Search for the cell housing the specified text and yield its [x, y] center coordinate. 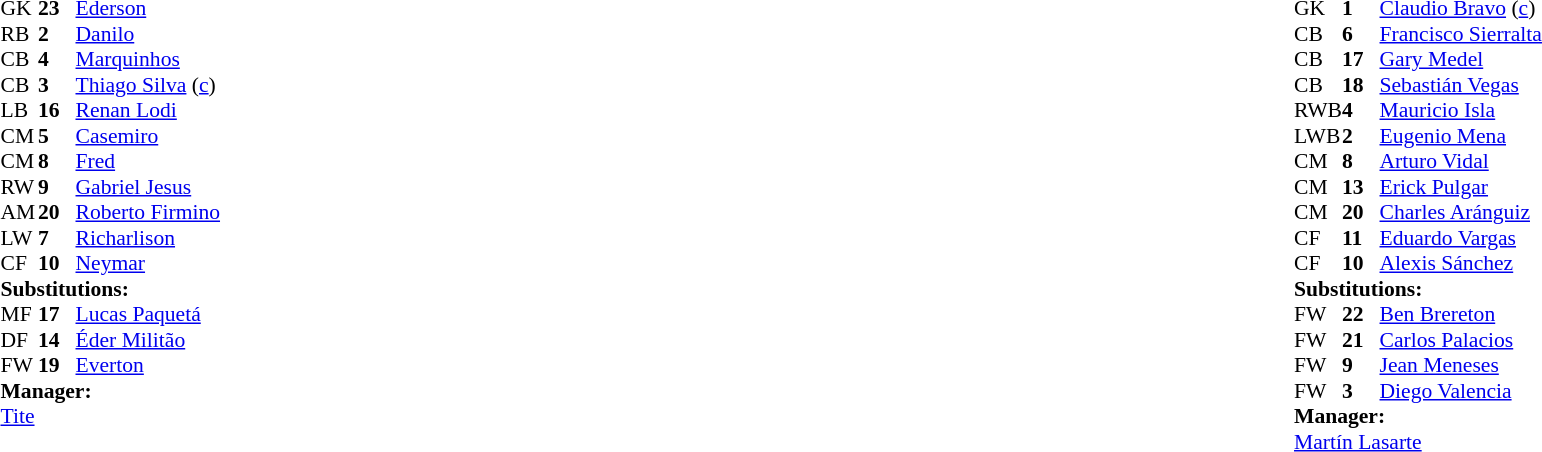
Mauricio Isla [1461, 111]
Lucas Paquetá [148, 315]
Thiago Silva (c) [148, 85]
14 [57, 340]
Tite [110, 417]
7 [57, 238]
DF [19, 340]
Roberto Firmino [148, 213]
Eugenio Mena [1461, 136]
Gabriel Jesus [148, 187]
Marquinhos [148, 59]
Danilo [148, 34]
Alexis Sánchez [1461, 263]
13 [1361, 187]
Charles Aránguiz [1461, 213]
LW [19, 238]
Francisco Sierralta [1461, 34]
RW [19, 187]
Arturo Vidal [1461, 161]
AM [19, 213]
Carlos Palacios [1461, 340]
RWB [1318, 111]
Ben Brereton [1461, 315]
Diego Valencia [1461, 391]
21 [1361, 340]
Eduardo Vargas [1461, 238]
RB [19, 34]
19 [57, 365]
Sebastián Vegas [1461, 85]
LB [19, 111]
16 [57, 111]
Richarlison [148, 238]
Fred [148, 161]
Jean Meneses [1461, 365]
Neymar [148, 263]
Éder Militão [148, 340]
Everton [148, 365]
22 [1361, 315]
MF [19, 315]
LWB [1318, 136]
11 [1361, 238]
Erick Pulgar [1461, 187]
Gary Medel [1461, 59]
18 [1361, 85]
5 [57, 136]
Renan Lodi [148, 111]
6 [1361, 34]
Casemiro [148, 136]
